Identify which cell holds the provided text, then report its (X, Y) central coordinate. 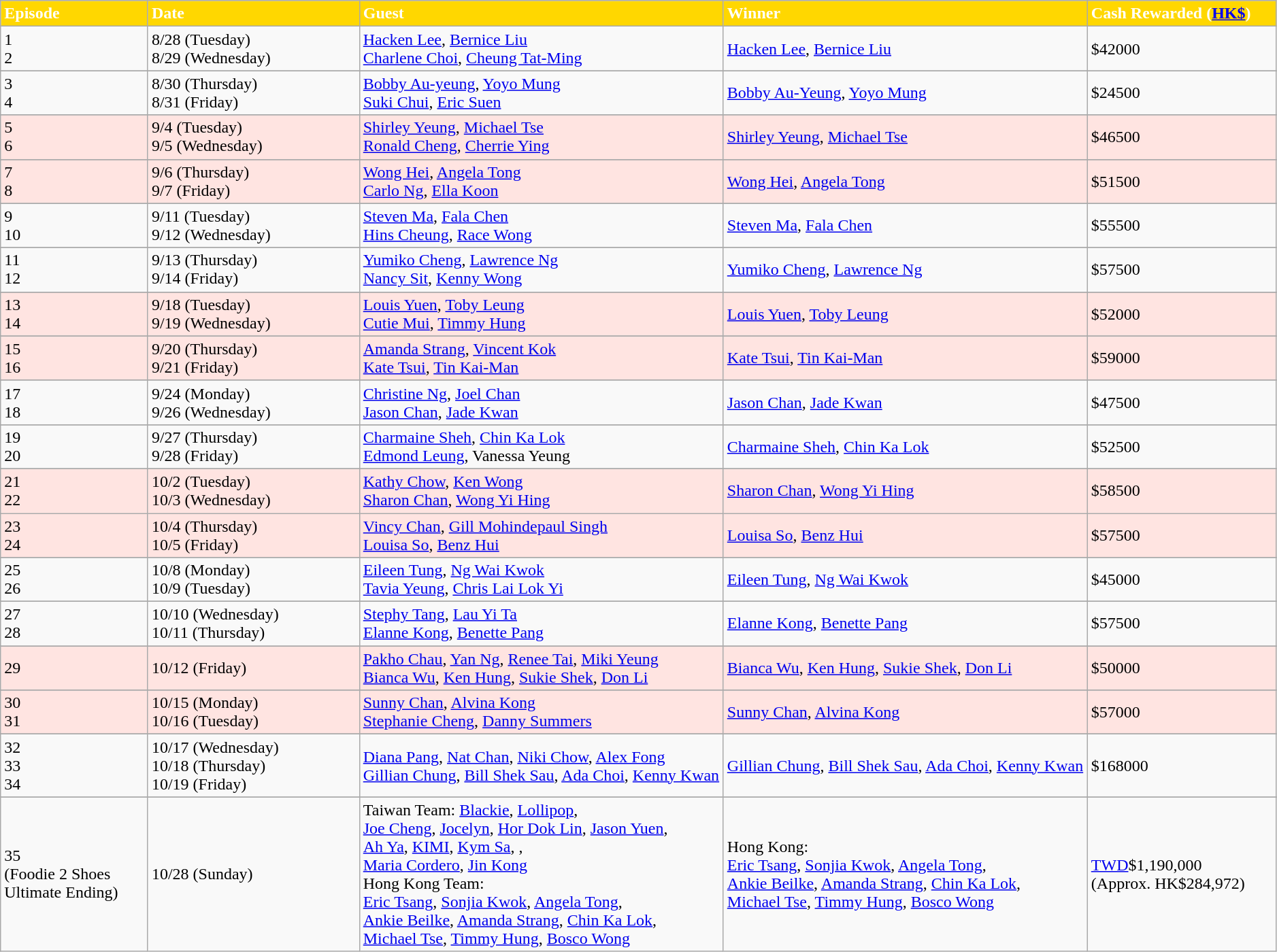
$57000 (1182, 713)
Jason Chan, Jade Kwan (905, 403)
9/20 (Thursday)9/21 (Friday) (253, 358)
Steven Ma, Fala Chen (905, 226)
Wong Hei, Angela TongCarlo Ng, Ella Koon (542, 181)
2122 (75, 491)
1314 (75, 314)
1112 (75, 269)
10/10 (Wednesday)10/11 (Thursday) (253, 624)
2526 (75, 579)
$55500 (1182, 226)
Sunny Chan, Alvina Kong (905, 713)
10/17 (Wednesday)10/18 (Thursday)10/19 (Friday) (253, 766)
Stephy Tang, Lau Yi TaElanne Kong, Benette Pang (542, 624)
8/30 (Thursday)8/31 (Friday) (253, 92)
Shirley Yeung, Michael TseRonald Cheng, Cherrie Ying (542, 137)
Yumiko Cheng, Lawrence Ng (905, 269)
Hacken Lee, Bernice LiuCharlene Choi, Cheung Tat-Ming (542, 49)
$168000 (1182, 766)
Hong Kong:Eric Tsang, Sonjia Kwok, Angela Tong,Ankie Beilke, Amanda Strang, Chin Ka Lok,Michael Tse, Timmy Hung, Bosco Wong (905, 874)
35(Foodie 2 Shoes Ultimate Ending) (75, 874)
8/28 (Tuesday)8/29 (Wednesday) (253, 49)
$52500 (1182, 446)
$50000 (1182, 668)
$58500 (1182, 491)
Elanne Kong, Benette Pang (905, 624)
910 (75, 226)
Louis Yuen, Toby Leung (905, 314)
$24500 (1182, 92)
Sunny Chan, Alvina KongStephanie Cheng, Danny Summers (542, 713)
Sharon Chan, Wong Yi Hing (905, 491)
323334 (75, 766)
Louisa So, Benz Hui (905, 534)
3031 (75, 713)
$59000 (1182, 358)
1718 (75, 403)
TWD$1,190,000(Approx. HK$284,972) (1182, 874)
$45000 (1182, 579)
78 (75, 181)
9/24 (Monday)9/26 (Wednesday) (253, 403)
$47500 (1182, 403)
9/11 (Tuesday)9/12 (Wednesday) (253, 226)
Wong Hei, Angela Tong (905, 181)
1920 (75, 446)
$51500 (1182, 181)
1516 (75, 358)
Louis Yuen, Toby LeungCutie Mui, Timmy Hung (542, 314)
$46500 (1182, 137)
12 (75, 49)
9/4 (Tuesday)9/5 (Wednesday) (253, 137)
Date (253, 14)
10/8 (Monday)10/9 (Tuesday) (253, 579)
2324 (75, 534)
9/13 (Thursday)9/14 (Friday) (253, 269)
34 (75, 92)
Bianca Wu, Ken Hung, Sukie Shek, Don Li (905, 668)
Shirley Yeung, Michael Tse (905, 137)
$52000 (1182, 314)
Bobby Au-yeung, Yoyo MungSuki Chui, Eric Suen (542, 92)
Vincy Chan, Gill Mohindepaul SinghLouisa So, Benz Hui (542, 534)
Kathy Chow, Ken WongSharon Chan, Wong Yi Hing (542, 491)
Charmaine Sheh, Chin Ka LokEdmond Leung, Vanessa Yeung (542, 446)
Yumiko Cheng, Lawrence NgNancy Sit, Kenny Wong (542, 269)
Episode (75, 14)
Hacken Lee, Bernice Liu (905, 49)
9/6 (Thursday)9/7 (Friday) (253, 181)
10/12 (Friday) (253, 668)
10/2 (Tuesday)10/3 (Wednesday) (253, 491)
Eileen Tung, Ng Wai KwokTavia Yeung, Chris Lai Lok Yi (542, 579)
Eileen Tung, Ng Wai Kwok (905, 579)
Guest (542, 14)
Christine Ng, Joel ChanJason Chan, Jade Kwan (542, 403)
Gillian Chung, Bill Shek Sau, Ada Choi, Kenny Kwan (905, 766)
56 (75, 137)
Diana Pang, Nat Chan, Niki Chow, Alex FongGillian Chung, Bill Shek Sau, Ada Choi, Kenny Kwan (542, 766)
Charmaine Sheh, Chin Ka Lok (905, 446)
Pakho Chau, Yan Ng, Renee Tai, Miki YeungBianca Wu, Ken Hung, Sukie Shek, Don Li (542, 668)
9/18 (Tuesday)9/19 (Wednesday) (253, 314)
Cash Rewarded (HK$) (1182, 14)
2728 (75, 624)
9/27 (Thursday)9/28 (Friday) (253, 446)
29 (75, 668)
10/4 (Thursday)10/5 (Friday) (253, 534)
10/15 (Monday)10/16 (Tuesday) (253, 713)
$42000 (1182, 49)
10/28 (Sunday) (253, 874)
Steven Ma, Fala ChenHins Cheung, Race Wong (542, 226)
Winner (905, 14)
Bobby Au-Yeung, Yoyo Mung (905, 92)
Kate Tsui, Tin Kai-Man (905, 358)
Amanda Strang, Vincent KokKate Tsui, Tin Kai-Man (542, 358)
